Pinpoint the cell where the given text exists, returning its (x, y) midpoint coordinate. 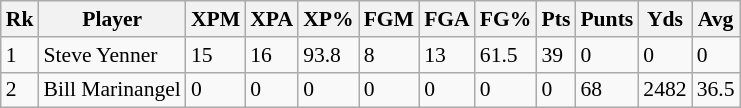
16 (272, 55)
FGM (389, 19)
XPM (216, 19)
8 (389, 55)
93.8 (328, 55)
Punts (606, 19)
36.5 (716, 90)
FG% (506, 19)
Pts (556, 19)
FGA (447, 19)
2482 (664, 90)
2 (20, 90)
Yds (664, 19)
Rk (20, 19)
Bill Marinangel (112, 90)
68 (606, 90)
Avg (716, 19)
XP% (328, 19)
1 (20, 55)
Steve Yenner (112, 55)
13 (447, 55)
61.5 (506, 55)
39 (556, 55)
Player (112, 19)
XPA (272, 19)
15 (216, 55)
